Find where the given text appears and provide that cell's center as (X, Y) coordinate. 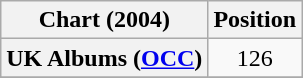
Position (255, 20)
126 (255, 58)
Chart (2004) (104, 20)
UK Albums (OCC) (104, 58)
